Provide the [X, Y] coordinate of the cell's center where the given text is located.  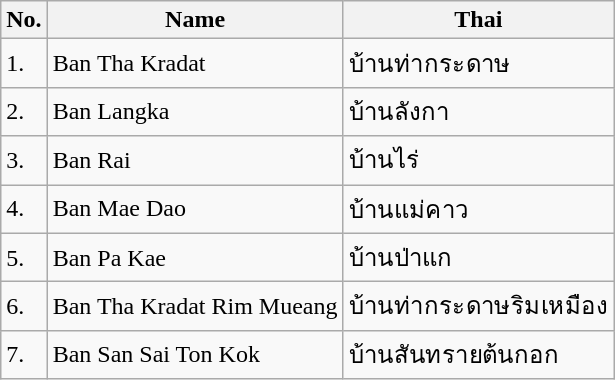
No. [24, 20]
บ้านท่ากระดาษ [478, 64]
4. [24, 208]
Ban San Sai Ton Kok [195, 354]
บ้านป่าแก [478, 258]
บ้านไร่ [478, 160]
3. [24, 160]
Ban Tha Kradat Rim Mueang [195, 306]
บ้านลังกา [478, 112]
6. [24, 306]
5. [24, 258]
Ban Mae Dao [195, 208]
Thai [478, 20]
2. [24, 112]
Name [195, 20]
บ้านสันทรายต้นกอก [478, 354]
Ban Langka [195, 112]
บ้านท่ากระดาษริมเหมือง [478, 306]
1. [24, 64]
Ban Pa Kae [195, 258]
Ban Tha Kradat [195, 64]
7. [24, 354]
บ้านแม่คาว [478, 208]
Ban Rai [195, 160]
